Find where the given text appears and provide that cell's center as [x, y] coordinate. 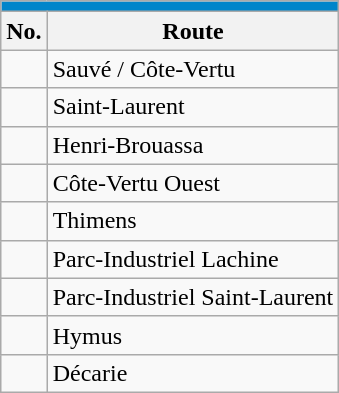
Route [193, 31]
Hymus [193, 335]
Côte-Vertu Ouest [193, 183]
Sauvé / Côte-Vertu [193, 69]
Parc-Industriel Saint-Laurent [193, 297]
Henri-Brouassa [193, 145]
Parc-Industriel Lachine [193, 259]
Décarie [193, 373]
Saint-Laurent [193, 107]
Thimens [193, 221]
No. [24, 31]
